Identify which cell holds the provided text, then report its (x, y) central coordinate. 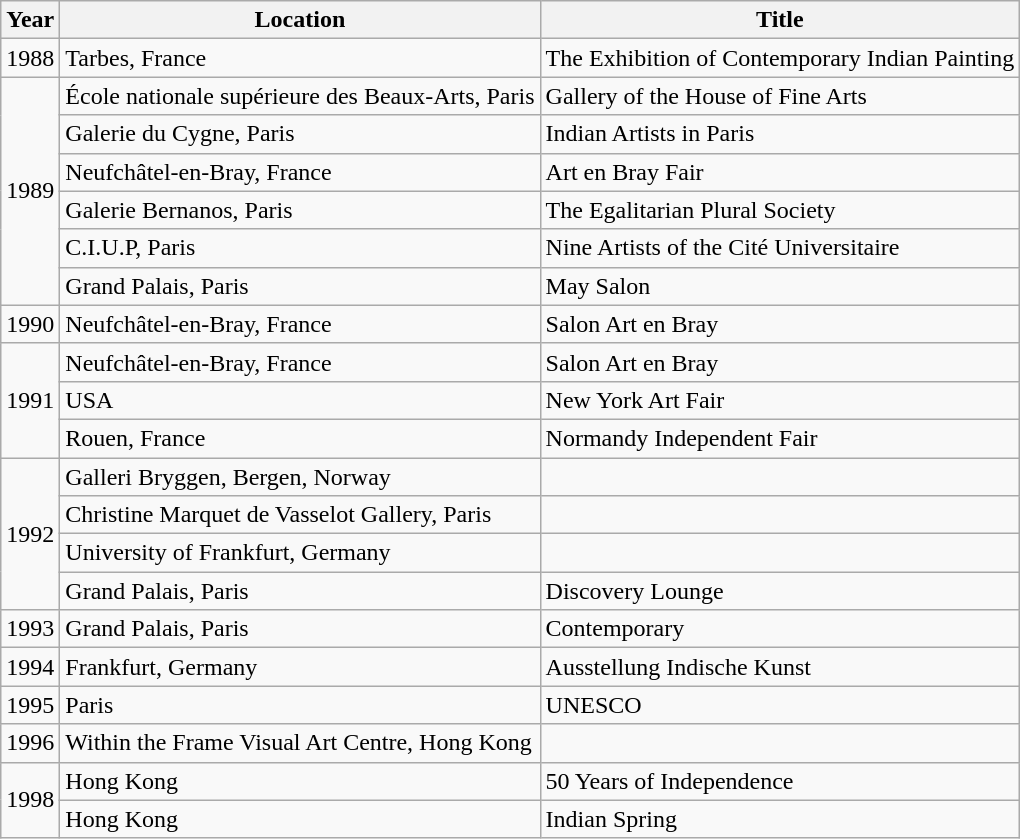
May Salon (780, 286)
Location (300, 20)
1994 (30, 667)
Gallery of the House of Fine Arts (780, 96)
Paris (300, 705)
École nationale supérieure des Beaux-Arts, Paris (300, 96)
Contemporary (780, 629)
1991 (30, 400)
USA (300, 400)
1992 (30, 534)
Indian Spring (780, 819)
1998 (30, 800)
50 Years of Independence (780, 781)
1995 (30, 705)
Christine Marquet de Vasselot Gallery, Paris (300, 515)
Art en Bray Fair (780, 172)
Title (780, 20)
Nine Artists of the Cité Universitaire (780, 248)
1989 (30, 191)
Ausstellung Indische Kunst (780, 667)
Discovery Lounge (780, 591)
University of Frankfurt, Germany (300, 553)
Within the Frame Visual Art Centre, Hong Kong (300, 743)
Galerie du Cygne, Paris (300, 134)
1996 (30, 743)
Year (30, 20)
Normandy Independent Fair (780, 438)
New York Art Fair (780, 400)
C.I.U.P, Paris (300, 248)
The Egalitarian Plural Society (780, 210)
Frankfurt, Germany (300, 667)
Galleri Bryggen, Bergen, Norway (300, 477)
1993 (30, 629)
1988 (30, 58)
Galerie Bernanos, Paris (300, 210)
Tarbes, France (300, 58)
UNESCO (780, 705)
1990 (30, 324)
The Exhibition of Contemporary Indian Painting (780, 58)
Indian Artists in Paris (780, 134)
Rouen, France (300, 438)
